Search for the cell housing the specified text and yield its [X, Y] center coordinate. 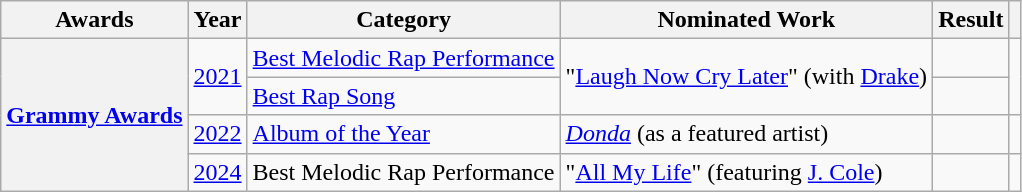
2024 [218, 172]
"Laugh Now Cry Later" (with Drake) [746, 77]
2021 [218, 77]
2022 [218, 134]
Result [971, 20]
Nominated Work [746, 20]
Year [218, 20]
Grammy Awards [94, 115]
Album of the Year [404, 134]
Best Rap Song [404, 96]
Category [404, 20]
"All My Life" (featuring J. Cole) [746, 172]
Awards [94, 20]
Donda (as a featured artist) [746, 134]
